Provide the [x, y] coordinate of the cell's center where the given text is located.  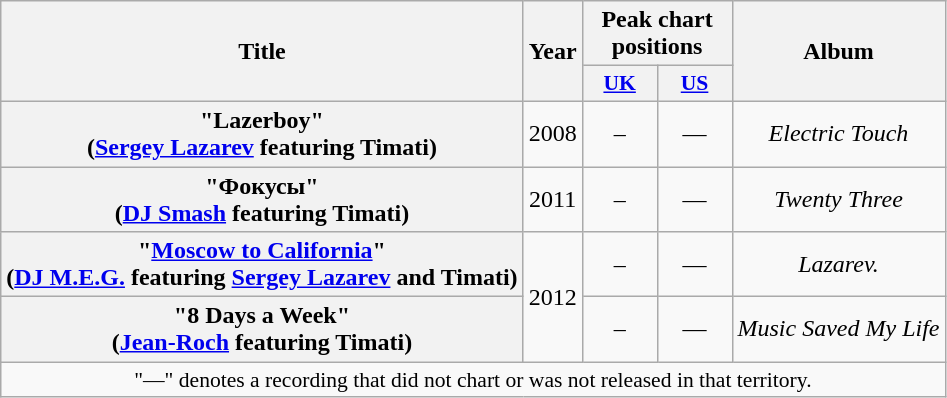
Title [262, 52]
Year [552, 52]
US [694, 84]
UK [620, 84]
Peak chart positions [657, 34]
Album [838, 52]
"Moscow to California"(DJ M.E.G. featuring Sergey Lazarev and Timati) [262, 264]
Lazarev. [838, 264]
2012 [552, 297]
"8 Days a Week"(Jean-Roch featuring Timati) [262, 330]
"Lazerboy"(Sergey Lazarev featuring Timati) [262, 134]
Music Saved My Life [838, 330]
2008 [552, 134]
"Фокусы"(DJ Smash featuring Timati) [262, 198]
2011 [552, 198]
Twenty Three [838, 198]
Electric Touch [838, 134]
"—" denotes a recording that did not chart or was not released in that territory. [473, 380]
